Output the (X, Y) coordinate of the center of the cell containing the given text.  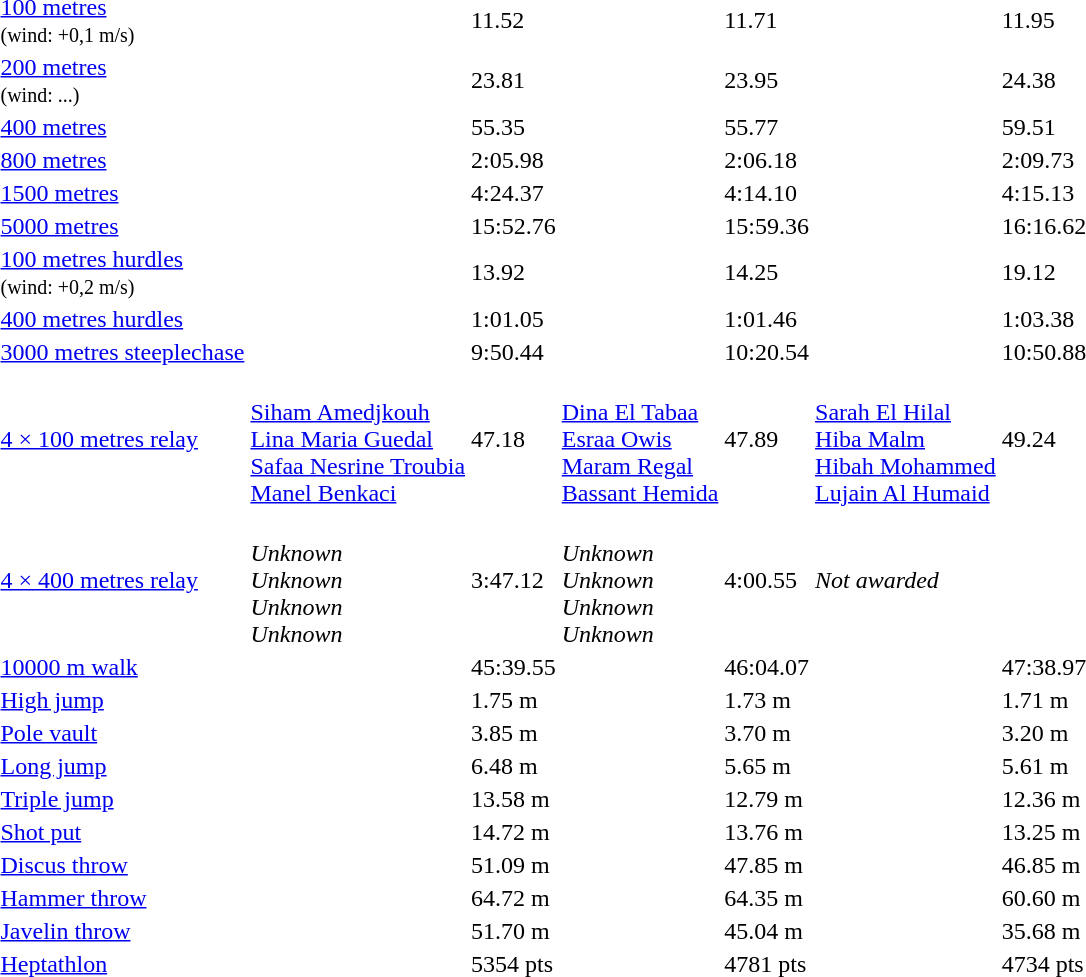
Siham AmedjkouhLina Maria GuedalSafaa Nesrine TroubiaManel Benkaci (358, 439)
Sarah El HilalHiba MalmHibah MohammedLujain Al Humaid (906, 439)
47.89 (767, 439)
64.72 m (514, 898)
2:06.18 (767, 160)
45.04 m (767, 931)
13.92 (514, 272)
1.75 m (514, 700)
46:04.07 (767, 667)
Dina El TabaaEsraa OwisMaram RegalBassant Hemida (640, 439)
55.77 (767, 127)
14.25 (767, 272)
4:14.10 (767, 193)
12.79 m (767, 799)
3:47.12 (514, 580)
47.18 (514, 439)
13.58 m (514, 799)
5.65 m (767, 766)
51.70 m (514, 931)
1:01.05 (514, 319)
9:50.44 (514, 352)
55.35 (514, 127)
23.95 (767, 80)
13.76 m (767, 832)
15:59.36 (767, 226)
1:01.46 (767, 319)
2:05.98 (514, 160)
23.81 (514, 80)
4:00.55 (767, 580)
6.48 m (514, 766)
1.73 m (767, 700)
15:52.76 (514, 226)
45:39.55 (514, 667)
47.85 m (767, 865)
4:24.37 (514, 193)
3.85 m (514, 733)
3.70 m (767, 733)
64.35 m (767, 898)
14.72 m (514, 832)
10:20.54 (767, 352)
51.09 m (514, 865)
